Locate the cell with the specified text and output its [x, y] center coordinate. 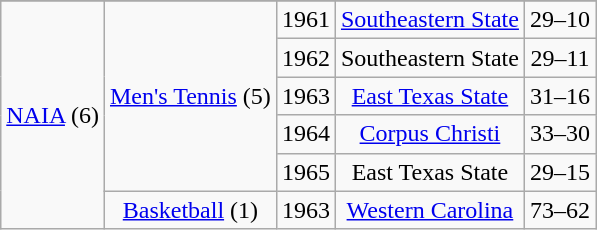
1961 [306, 20]
29–11 [560, 58]
1964 [306, 134]
Western Carolina [430, 210]
Basketball (1) [190, 210]
1962 [306, 58]
Men's Tennis (5) [190, 96]
33–30 [560, 134]
Corpus Christi [430, 134]
29–10 [560, 20]
73–62 [560, 210]
NAIA (6) [53, 115]
31–16 [560, 96]
29–15 [560, 172]
1965 [306, 172]
